Capture the cell that displays the provided text and extract its [x, y] central coordinate. 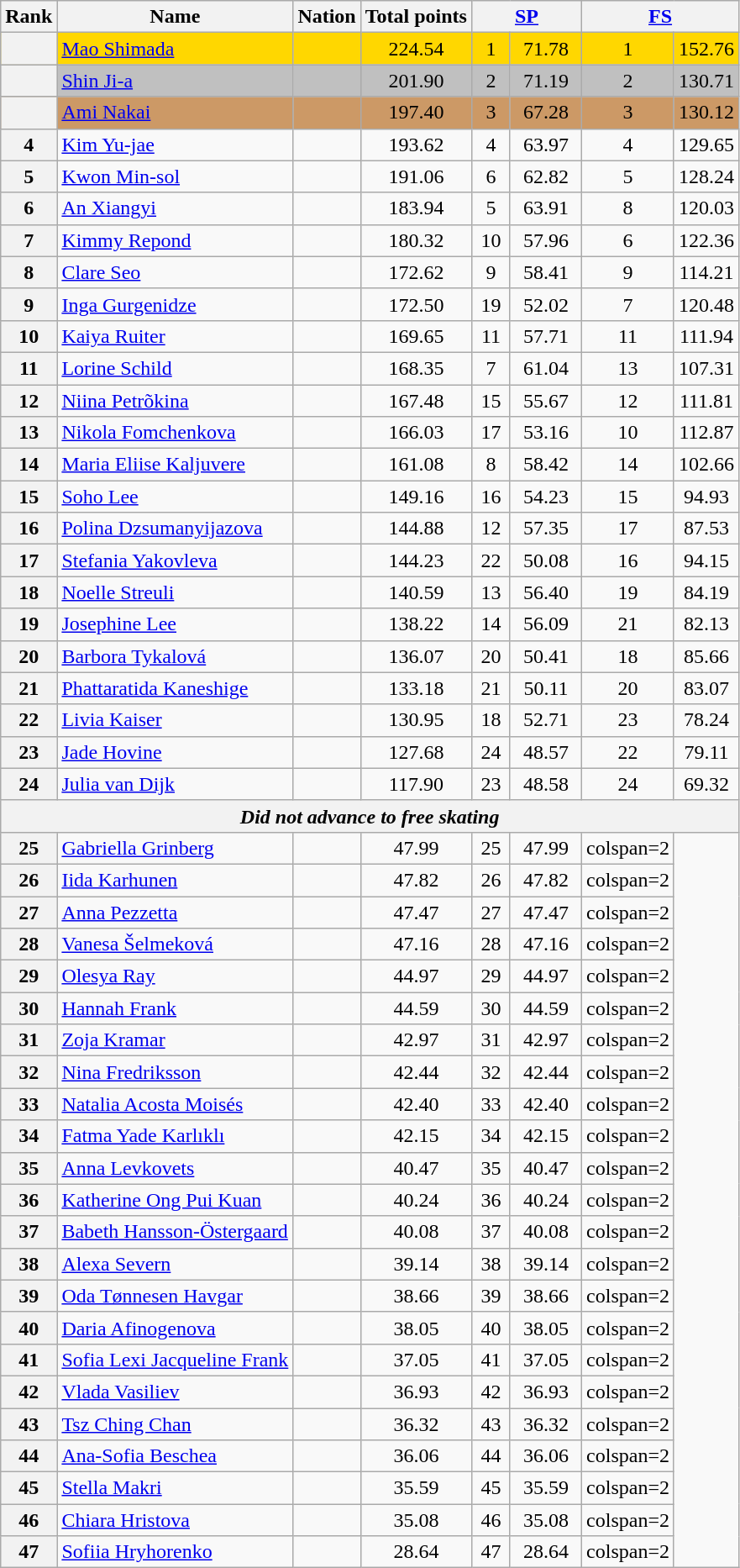
52.71 [546, 720]
Maria Eliise Kaljuvere [175, 465]
87.53 [706, 529]
Nation [327, 17]
140.59 [416, 592]
128.24 [706, 176]
57.96 [546, 240]
48.58 [546, 784]
112.87 [706, 433]
Clare Seo [175, 272]
Anna Levkovets [175, 1168]
85.66 [706, 656]
149.16 [416, 497]
136.07 [416, 656]
56.09 [546, 624]
62.82 [546, 176]
Julia van Dijk [175, 784]
Livia Kaiser [175, 720]
107.31 [706, 368]
67.28 [546, 113]
Total points [416, 17]
Hannah Frank [175, 1008]
120.03 [706, 208]
Lorine Schild [175, 368]
172.62 [416, 272]
Mao Shimada [175, 49]
An Xiangyi [175, 208]
111.94 [706, 336]
166.03 [416, 433]
161.08 [416, 465]
Kaiya Ruiter [175, 336]
69.32 [706, 784]
102.66 [706, 465]
Polina Dzsumanyijazova [175, 529]
127.68 [416, 752]
57.71 [546, 336]
133.18 [416, 688]
94.15 [706, 560]
Olesya Ray [175, 976]
167.48 [416, 401]
Vlada Vasiliev [175, 1392]
183.94 [416, 208]
SP [526, 17]
180.32 [416, 240]
169.65 [416, 336]
Inga Gurgenidze [175, 304]
201.90 [416, 81]
50.11 [546, 688]
Sofia Lexi Jacqueline Frank [175, 1360]
130.71 [706, 81]
191.06 [416, 176]
Name [175, 17]
54.23 [546, 497]
Stella Makri [175, 1488]
Jade Hovine [175, 752]
130.95 [416, 720]
120.48 [706, 304]
152.76 [706, 49]
Vanesa Šelmeková [175, 944]
82.13 [706, 624]
Anna Pezzetta [175, 912]
94.93 [706, 497]
111.81 [706, 401]
Chiara Hristova [175, 1520]
Natalia Acosta Moisés [175, 1104]
122.36 [706, 240]
168.35 [416, 368]
Zoja Kramar [175, 1040]
114.21 [706, 272]
50.41 [546, 656]
144.88 [416, 529]
55.67 [546, 401]
130.12 [706, 113]
78.24 [706, 720]
48.57 [546, 752]
58.42 [546, 465]
56.40 [546, 592]
197.40 [416, 113]
Oda Tønnesen Havgar [175, 1296]
Sofiia Hryhorenko [175, 1552]
Noelle Streuli [175, 592]
Did not advance to free skating [370, 816]
63.97 [546, 145]
Soho Lee [175, 497]
138.22 [416, 624]
61.04 [546, 368]
Kwon Min-sol [175, 176]
Ana-Sofia Beschea [175, 1456]
Gabriella Grinberg [175, 848]
Barbora Tykalová [175, 656]
58.41 [546, 272]
193.62 [416, 145]
Fatma Yade Karlıklı [175, 1136]
Ami Nakai [175, 113]
Alexa Severn [175, 1264]
71.78 [546, 49]
117.90 [416, 784]
83.07 [706, 688]
Tsz Ching Chan [175, 1424]
Nikola Fomchenkova [175, 433]
71.19 [546, 81]
Nina Fredriksson [175, 1072]
Iida Karhunen [175, 880]
Josephine Lee [175, 624]
Rank [29, 17]
Kim Yu-jae [175, 145]
Kimmy Repond [175, 240]
Phattaratida Kaneshige [175, 688]
57.35 [546, 529]
79.11 [706, 752]
84.19 [706, 592]
224.54 [416, 49]
144.23 [416, 560]
50.08 [546, 560]
63.91 [546, 208]
129.65 [706, 145]
Stefania Yakovleva [175, 560]
Niina Petrõkina [175, 401]
FS [660, 17]
Daria Afinogenova [175, 1328]
172.50 [416, 304]
Katherine Ong Pui Kuan [175, 1200]
53.16 [546, 433]
Shin Ji-a [175, 81]
52.02 [546, 304]
Babeth Hansson-Östergaard [175, 1232]
